Find where the given text appears and provide that cell's center as (x, y) coordinate. 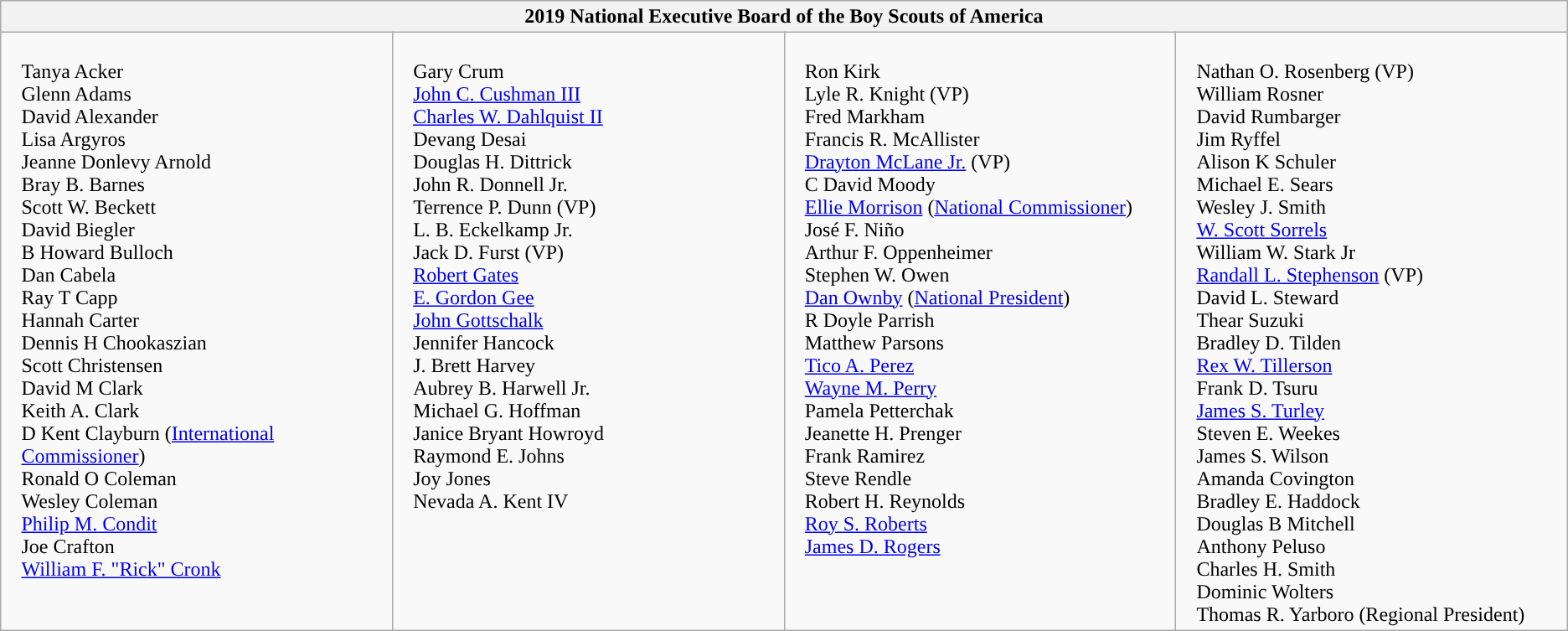
2019 National Executive Board of the Boy Scouts of America (784, 17)
